Pinpoint the cell where the given text exists, returning its (x, y) midpoint coordinate. 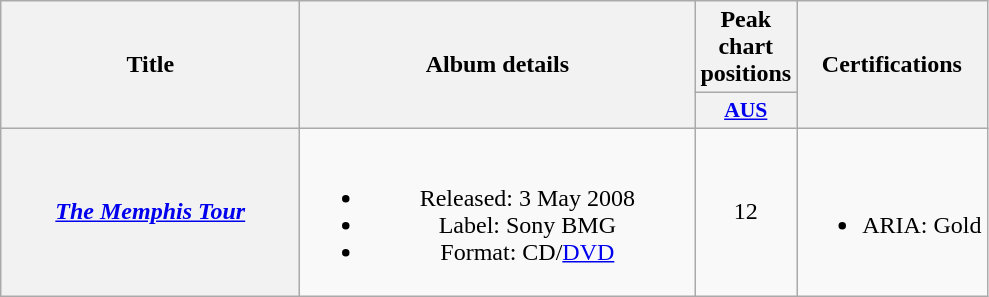
Certifications (892, 65)
Album details (498, 65)
The Memphis Tour (150, 212)
12 (746, 212)
Title (150, 65)
Peak chart positions (746, 47)
Released: 3 May 2008Label: Sony BMGFormat: CD/DVD (498, 212)
AUS (746, 111)
ARIA: Gold (892, 212)
